Find where the given text appears and provide that cell's center as (x, y) coordinate. 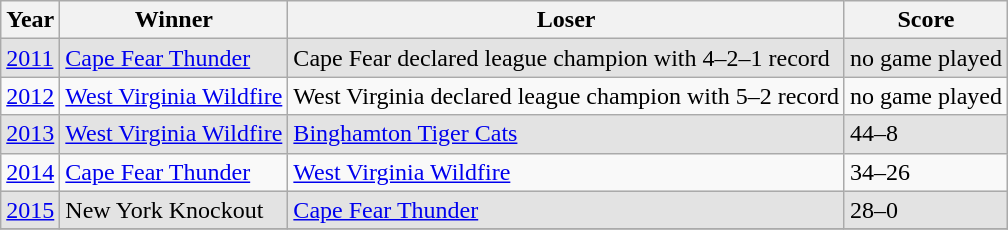
2014 (30, 172)
New York Knockout (174, 210)
2012 (30, 96)
2013 (30, 134)
Cape Fear declared league champion with 4–2–1 record (566, 58)
Winner (174, 20)
Score (926, 20)
Loser (566, 20)
28–0 (926, 210)
Year (30, 20)
34–26 (926, 172)
2015 (30, 210)
44–8 (926, 134)
West Virginia declared league champion with 5–2 record (566, 96)
2011 (30, 58)
Binghamton Tiger Cats (566, 134)
